Locate the cell with the specified text and output its (x, y) center coordinate. 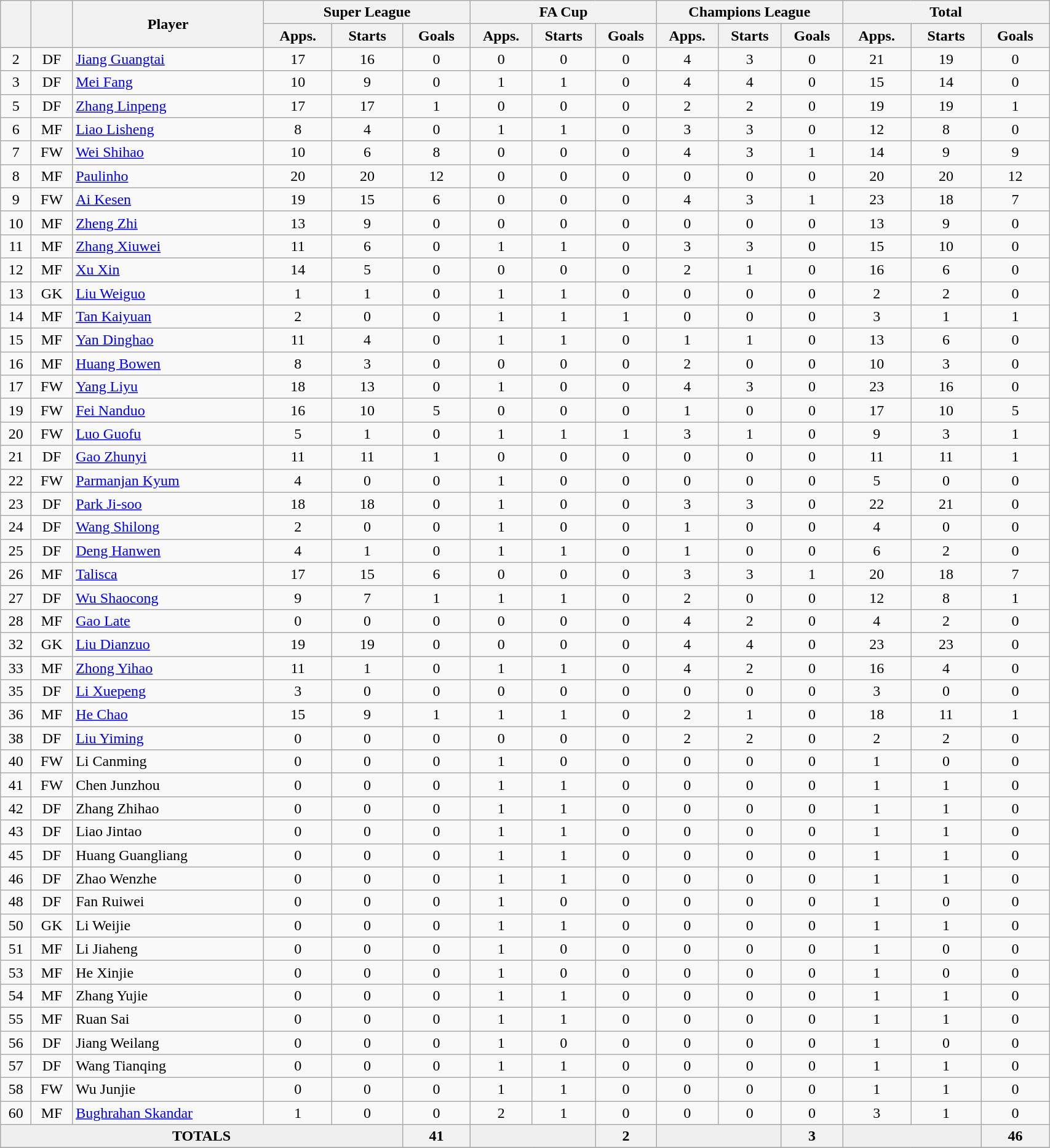
Wu Junjie (169, 1090)
Luo Guofu (169, 434)
Li Xuepeng (169, 692)
Zhang Yujie (169, 995)
Li Canming (169, 762)
Gao Zhunyi (169, 457)
Huang Bowen (169, 364)
32 (16, 644)
He Chao (169, 715)
Liao Lisheng (169, 129)
Liu Yiming (169, 738)
Deng Hanwen (169, 551)
Fei Nanduo (169, 410)
43 (16, 832)
Zhang Xiuwei (169, 246)
25 (16, 551)
Yan Dinghao (169, 340)
Mei Fang (169, 82)
58 (16, 1090)
Fan Ruiwei (169, 902)
Yang Liyu (169, 387)
Li Weijie (169, 925)
Parmanjan Kyum (169, 480)
53 (16, 972)
Wu Shaocong (169, 597)
40 (16, 762)
Gao Late (169, 621)
57 (16, 1066)
24 (16, 527)
Ai Kesen (169, 199)
TOTALS (202, 1136)
Xu Xin (169, 269)
Player (169, 24)
Total (946, 12)
60 (16, 1113)
38 (16, 738)
Super League (367, 12)
Paulinho (169, 176)
Zhao Wenzhe (169, 879)
27 (16, 597)
Liu Weiguo (169, 293)
Park Ji-soo (169, 504)
Ruan Sai (169, 1019)
Wang Shilong (169, 527)
Bughrahan Skandar (169, 1113)
He Xinjie (169, 972)
Tan Kaiyuan (169, 317)
26 (16, 574)
51 (16, 949)
48 (16, 902)
42 (16, 808)
Champions League (749, 12)
FA Cup (563, 12)
54 (16, 995)
Wang Tianqing (169, 1066)
55 (16, 1019)
28 (16, 621)
Zheng Zhi (169, 223)
35 (16, 692)
Chen Junzhou (169, 785)
Jiang Guangtai (169, 59)
Zhang Zhihao (169, 808)
Zhong Yihao (169, 668)
Li Jiaheng (169, 949)
Huang Guangliang (169, 855)
Liao Jintao (169, 832)
Wei Shihao (169, 153)
50 (16, 925)
Talisca (169, 574)
56 (16, 1043)
Jiang Weilang (169, 1043)
45 (16, 855)
Liu Dianzuo (169, 644)
Zhang Linpeng (169, 106)
33 (16, 668)
36 (16, 715)
